For the text-containing cell, return its midpoint in (x, y) coordinate format. 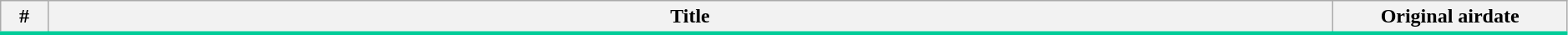
# (24, 17)
Title (690, 17)
Original airdate (1450, 17)
